Provide the [x, y] coordinate of the cell's center where the given text is located.  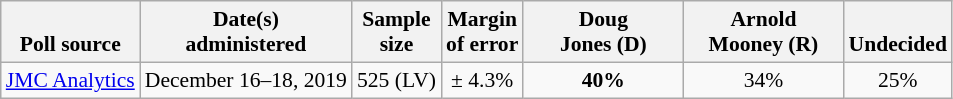
ArnoldMooney (R) [763, 32]
25% [898, 80]
DougJones (D) [603, 32]
Date(s)administered [246, 32]
Poll source [70, 32]
JMC Analytics [70, 80]
Samplesize [396, 32]
Marginof error [482, 32]
± 4.3% [482, 80]
34% [763, 80]
525 (LV) [396, 80]
Undecided [898, 32]
40% [603, 80]
December 16–18, 2019 [246, 80]
